Return [x, y] of the center of cell containing provided text 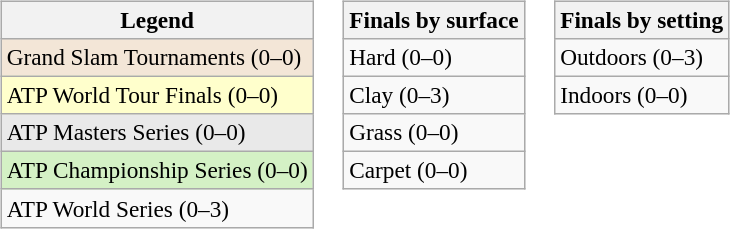
ATP World Tour Finals (0–0) [157, 95]
Outdoors (0–3) [642, 57]
Carpet (0–0) [434, 171]
Grand Slam Tournaments (0–0) [157, 57]
Hard (0–0) [434, 57]
ATP World Series (0–3) [157, 208]
Grass (0–0) [434, 133]
Finals by setting [642, 20]
Finals by surface [434, 20]
ATP Masters Series (0–0) [157, 133]
Indoors (0–0) [642, 95]
Legend [157, 20]
ATP Championship Series (0–0) [157, 171]
Clay (0–3) [434, 95]
